Scan for the cell matching the given text and deliver its [X, Y] coordinate at center. 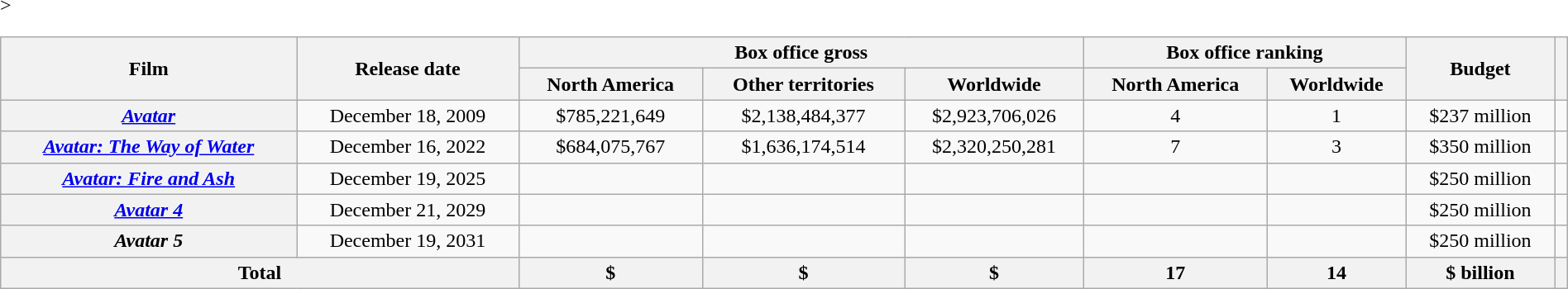
Avatar: Fire and Ash [149, 178]
$2,923,706,026 [994, 116]
December 18, 2009 [408, 116]
Other territories [804, 84]
$350 million [1480, 147]
December 19, 2031 [408, 241]
Avatar [149, 116]
Avatar 5 [149, 241]
Avatar 4 [149, 210]
4 [1175, 116]
Box office gross [801, 53]
3 [1336, 147]
Film [149, 69]
17 [1175, 272]
Release date [408, 69]
December 21, 2029 [408, 210]
Total [260, 272]
$237 million [1480, 116]
14 [1336, 272]
Avatar: The Way of Water [149, 147]
December 16, 2022 [408, 147]
1 [1336, 116]
Box office ranking [1244, 53]
$1,636,174,514 [804, 147]
$2,320,250,281 [994, 147]
$684,075,767 [610, 147]
$ billion [1480, 272]
$785,221,649 [610, 116]
$2,138,484,377 [804, 116]
Budget [1480, 69]
December 19, 2025 [408, 178]
7 [1175, 147]
